Detect which cell encompasses the target text, then output its [X, Y] center coordinate. 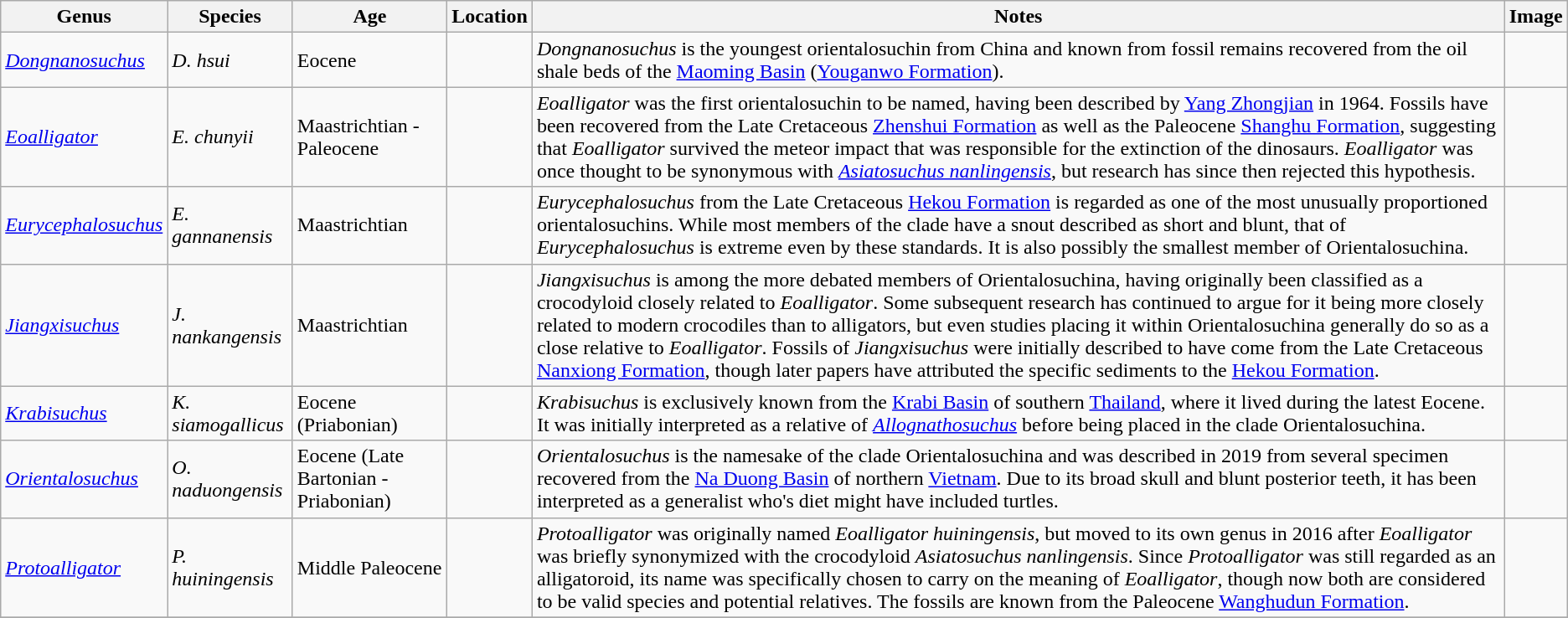
Maastrichtian - Paleocene [369, 137]
J. nankangensis [230, 325]
Genus [84, 17]
Eocene [369, 60]
Eurycephalosuchus [84, 225]
Protoalligator [84, 568]
Jiangxisuchus [84, 325]
Location [490, 17]
Krabisuchus [84, 414]
Image [1536, 17]
Eocene (Late Bartonian - Priabonian) [369, 479]
Middle Paleocene [369, 568]
O. naduongensis [230, 479]
E. chunyii [230, 137]
E. gannanensis [230, 225]
Orientalosuchus [84, 479]
P. huiningensis [230, 568]
Dongnanosuchus [84, 60]
D. hsui [230, 60]
K. siamogallicus [230, 414]
Eoalligator [84, 137]
Species [230, 17]
Notes [1019, 17]
Eocene (Priabonian) [369, 414]
Age [369, 17]
